Search for the cell housing the specified text and yield its [X, Y] center coordinate. 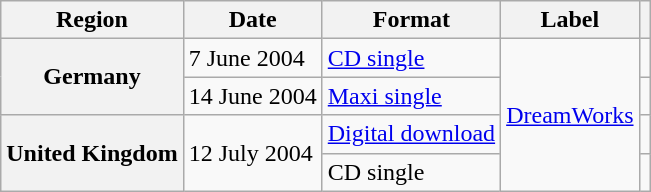
United Kingdom [92, 153]
Digital download [411, 134]
Label [570, 20]
Germany [92, 77]
7 June 2004 [252, 58]
14 June 2004 [252, 96]
12 July 2004 [252, 153]
Format [411, 20]
Maxi single [411, 96]
DreamWorks [570, 115]
Region [92, 20]
Date [252, 20]
